For the text-containing cell, return its midpoint in [X, Y] coordinate format. 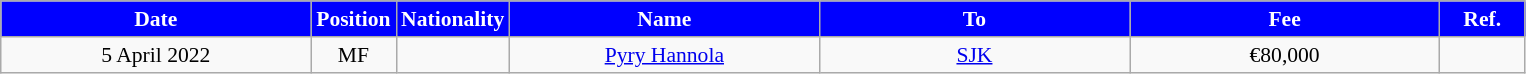
Pyry Hannola [664, 55]
Position [354, 19]
5 April 2022 [156, 55]
Name [664, 19]
€80,000 [1285, 55]
Fee [1285, 19]
Nationality [452, 19]
MF [354, 55]
SJK [974, 55]
Ref. [1482, 19]
To [974, 19]
Date [156, 19]
